Detect which cell encompasses the target text, then output its [x, y] center coordinate. 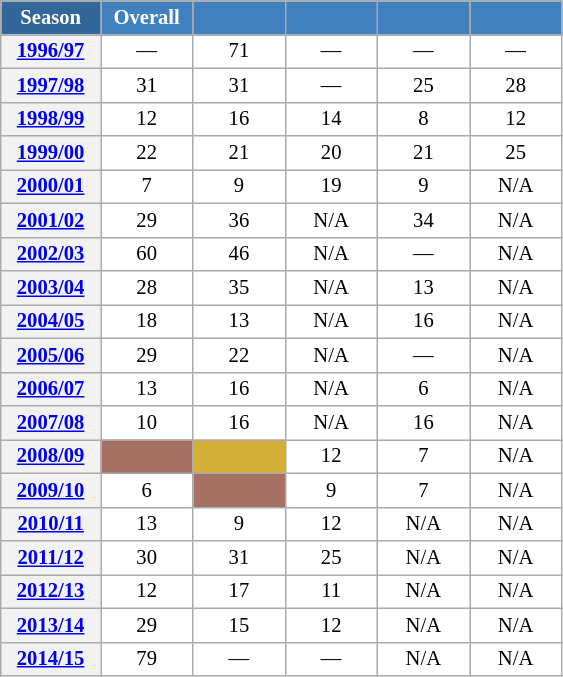
18 [146, 321]
79 [146, 659]
34 [423, 220]
1999/00 [51, 153]
2013/14 [51, 625]
1997/98 [51, 85]
2009/10 [51, 490]
2012/13 [51, 591]
2005/06 [51, 355]
11 [331, 591]
14 [331, 119]
35 [239, 287]
2011/12 [51, 557]
2004/05 [51, 321]
2002/03 [51, 254]
Overall [146, 17]
10 [146, 423]
2008/09 [51, 456]
1996/97 [51, 51]
2000/01 [51, 186]
17 [239, 591]
2003/04 [51, 287]
8 [423, 119]
71 [239, 51]
60 [146, 254]
19 [331, 186]
30 [146, 557]
2010/11 [51, 524]
Season [51, 17]
20 [331, 153]
2006/07 [51, 389]
46 [239, 254]
15 [239, 625]
2001/02 [51, 220]
2014/15 [51, 659]
2007/08 [51, 423]
1998/99 [51, 119]
36 [239, 220]
